Provide the [x, y] coordinate of the cell's center where the given text is located.  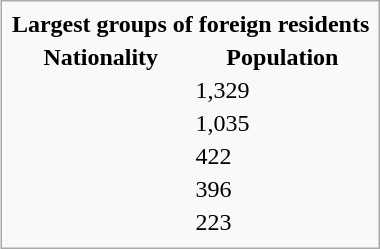
223 [282, 222]
Nationality [100, 57]
1,329 [282, 90]
Population [282, 57]
422 [282, 156]
1,035 [282, 123]
396 [282, 189]
Largest groups of foreign residents [190, 24]
